Find where the given text appears and provide that cell's center as (X, Y) coordinate. 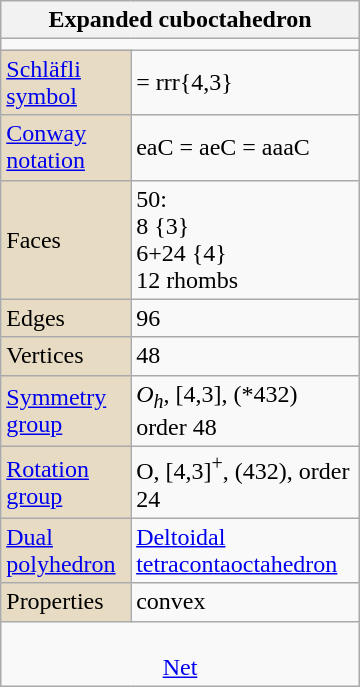
48 (246, 356)
Faces (66, 240)
= rrr{4,3} (246, 82)
Conway notation (66, 148)
Symmetry group (66, 410)
50:8 {3}6+24 {4}12 rhombs (246, 240)
Expanded cuboctahedron (180, 20)
Net (180, 654)
96 (246, 318)
convex (246, 602)
eaC = aeC = aaaC (246, 148)
Rotation group (66, 483)
Edges (66, 318)
Vertices (66, 356)
Properties (66, 602)
Dual polyhedron (66, 550)
Oh, [4,3], (*432) order 48 (246, 410)
O, [4,3]+, (432), order 24 (246, 483)
Schläfli symbol (66, 82)
Deltoidal tetracontaoctahedron (246, 550)
